Locate the cell with the specified text and output its [X, Y] center coordinate. 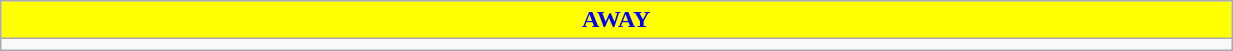
AWAY [616, 20]
